Provide the (x, y) coordinate of the cell's center where the given text is located.  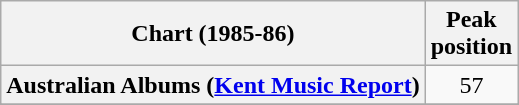
Peakposition (471, 34)
Australian Albums (Kent Music Report) (213, 85)
57 (471, 85)
Chart (1985-86) (213, 34)
